Return the [x, y] coordinate for the center point of the cell that contains the specified text.  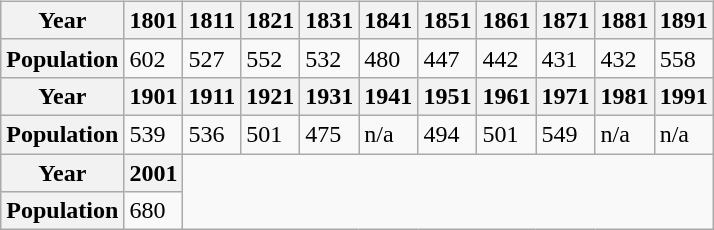
1931 [330, 96]
536 [212, 134]
1981 [624, 96]
1961 [506, 96]
1811 [212, 20]
552 [270, 58]
1871 [566, 20]
432 [624, 58]
447 [448, 58]
1861 [506, 20]
480 [388, 58]
602 [154, 58]
680 [154, 211]
1991 [684, 96]
1911 [212, 96]
558 [684, 58]
1901 [154, 96]
549 [566, 134]
532 [330, 58]
1891 [684, 20]
1801 [154, 20]
475 [330, 134]
1821 [270, 20]
1971 [566, 96]
1851 [448, 20]
1841 [388, 20]
539 [154, 134]
527 [212, 58]
1941 [388, 96]
494 [448, 134]
1951 [448, 96]
1831 [330, 20]
431 [566, 58]
1881 [624, 20]
2001 [154, 173]
442 [506, 58]
1921 [270, 96]
